For the text-containing cell, return its midpoint in (X, Y) coordinate format. 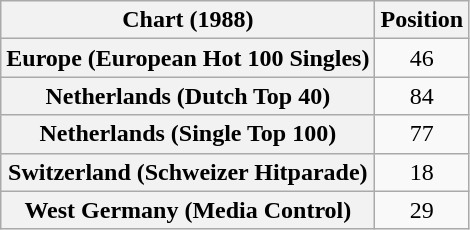
Chart (1988) (188, 20)
West Germany (Media Control) (188, 210)
29 (422, 210)
84 (422, 96)
18 (422, 172)
Europe (European Hot 100 Singles) (188, 58)
46 (422, 58)
Netherlands (Single Top 100) (188, 134)
Position (422, 20)
Switzerland (Schweizer Hitparade) (188, 172)
77 (422, 134)
Netherlands (Dutch Top 40) (188, 96)
